Search for the cell housing the specified text and yield its [x, y] center coordinate. 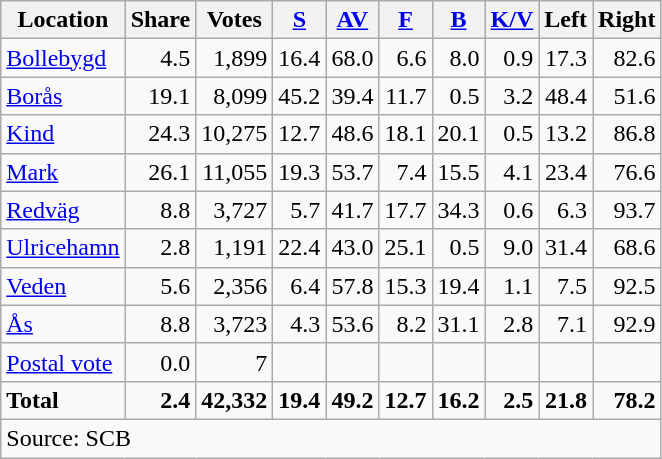
6.6 [406, 58]
9.0 [512, 248]
34.3 [458, 210]
0.9 [512, 58]
82.6 [627, 58]
53.6 [352, 324]
31.1 [458, 324]
92.9 [627, 324]
45.2 [300, 96]
B [458, 20]
43.0 [352, 248]
13.2 [566, 134]
16.2 [458, 400]
0.6 [512, 210]
19.3 [300, 172]
3,727 [234, 210]
2.4 [160, 400]
1,191 [234, 248]
Postal vote [63, 362]
Location [63, 20]
Veden [63, 286]
Mark [63, 172]
8.0 [458, 58]
3,723 [234, 324]
15.5 [458, 172]
23.4 [566, 172]
Kind [63, 134]
1.1 [512, 286]
S [300, 20]
Source: SCB [331, 438]
76.6 [627, 172]
57.8 [352, 286]
17.7 [406, 210]
Ulricehamn [63, 248]
21.8 [566, 400]
Total [63, 400]
68.0 [352, 58]
Ås [63, 324]
68.6 [627, 248]
4.5 [160, 58]
48.4 [566, 96]
41.7 [352, 210]
7.5 [566, 286]
26.1 [160, 172]
19.1 [160, 96]
Share [160, 20]
92.5 [627, 286]
49.2 [352, 400]
Redväg [63, 210]
8,099 [234, 96]
7.4 [406, 172]
7.1 [566, 324]
42,332 [234, 400]
7 [234, 362]
22.4 [300, 248]
6.4 [300, 286]
15.3 [406, 286]
Votes [234, 20]
Borås [63, 96]
Bollebygd [63, 58]
16.4 [300, 58]
4.3 [300, 324]
25.1 [406, 248]
20.1 [458, 134]
2,356 [234, 286]
48.6 [352, 134]
24.3 [160, 134]
1,899 [234, 58]
53.7 [352, 172]
Right [627, 20]
K/V [512, 20]
10,275 [234, 134]
18.1 [406, 134]
F [406, 20]
11,055 [234, 172]
93.7 [627, 210]
2.5 [512, 400]
78.2 [627, 400]
51.6 [627, 96]
39.4 [352, 96]
6.3 [566, 210]
17.3 [566, 58]
Left [566, 20]
5.7 [300, 210]
31.4 [566, 248]
4.1 [512, 172]
AV [352, 20]
5.6 [160, 286]
0.0 [160, 362]
86.8 [627, 134]
8.2 [406, 324]
3.2 [512, 96]
11.7 [406, 96]
